Determine the (x, y) coordinate at the center of the cell enclosing the given text.  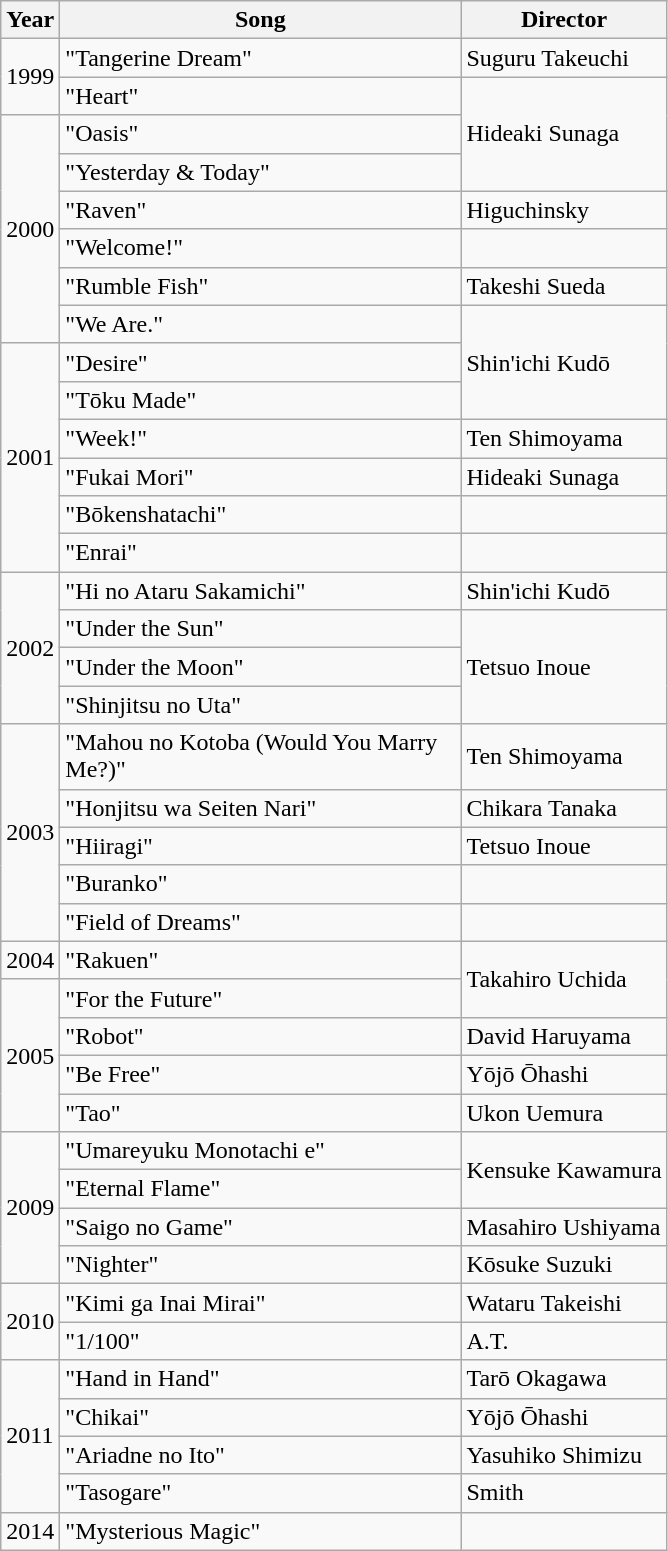
"We Are." (260, 324)
"Desire" (260, 362)
"Ariadne no Ito" (260, 1455)
2000 (30, 229)
"Under the Moon" (260, 667)
"Under the Sun" (260, 629)
"Field of Dreams" (260, 922)
"For the Future" (260, 998)
"Honjitsu wa Seiten Nari" (260, 808)
Higuchinsky (564, 210)
"Hiiragi" (260, 846)
"Fukai Mori" (260, 477)
Masahiro Ushiyama (564, 1227)
"Hand in Hand" (260, 1379)
"Umareyuku Monotachi e" (260, 1151)
"Eternal Flame" (260, 1189)
Takeshi Sueda (564, 286)
"Oasis" (260, 134)
"Tasogare" (260, 1493)
Kōsuke Suzuki (564, 1265)
2009 (30, 1208)
2002 (30, 648)
Kensuke Kawamura (564, 1170)
2010 (30, 1322)
Year (30, 20)
"Welcome!" (260, 248)
"Mysterious Magic" (260, 1531)
"Chikai" (260, 1417)
"Tōku Made" (260, 400)
Chikara Tanaka (564, 808)
"Be Free" (260, 1074)
Ukon Uemura (564, 1113)
"Yesterday & Today" (260, 172)
2011 (30, 1436)
"Heart" (260, 96)
A.T. (564, 1341)
"Nighter" (260, 1265)
Tarō Okagawa (564, 1379)
"Buranko" (260, 884)
"Mahou no Kotoba (Would You Marry Me?)" (260, 756)
"Rakuen" (260, 960)
David Haruyama (564, 1036)
Smith (564, 1493)
"Rumble Fish" (260, 286)
"Bōkenshatachi" (260, 515)
"Tao" (260, 1113)
"Tangerine Dream" (260, 58)
"Robot" (260, 1036)
"Saigo no Game" (260, 1227)
Yasuhiko Shimizu (564, 1455)
"Hi no Ataru Sakamichi" (260, 591)
Song (260, 20)
Takahiro Uchida (564, 979)
Wataru Takeishi (564, 1303)
2004 (30, 960)
2001 (30, 457)
2005 (30, 1055)
"Shinjitsu no Uta" (260, 705)
Director (564, 20)
2003 (30, 832)
"Week!" (260, 438)
1999 (30, 77)
2014 (30, 1531)
"Kimi ga Inai Mirai" (260, 1303)
"Enrai" (260, 553)
"Raven" (260, 210)
"1/100" (260, 1341)
Suguru Takeuchi (564, 58)
